Find where the given text appears and provide that cell's center as [x, y] coordinate. 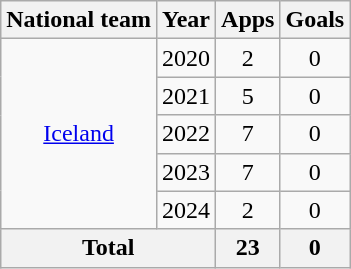
Apps [248, 20]
Goals [315, 20]
Iceland [79, 134]
2024 [186, 210]
2020 [186, 58]
Total [108, 248]
5 [248, 96]
23 [248, 248]
Year [186, 20]
National team [79, 20]
2022 [186, 134]
2021 [186, 96]
2023 [186, 172]
